Pinpoint the cell where the given text exists, returning its (x, y) midpoint coordinate. 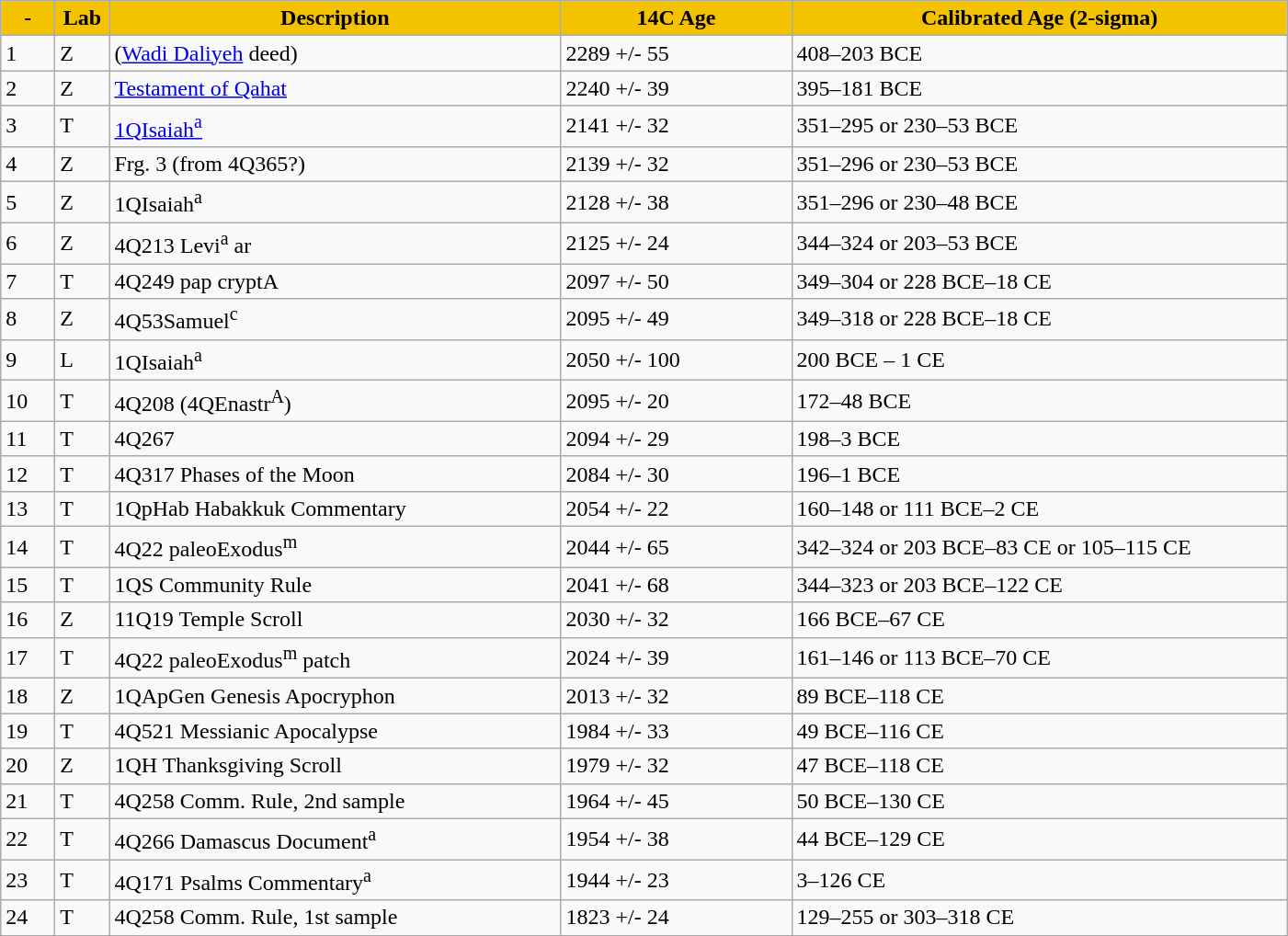
19 (28, 731)
14 (28, 548)
50 BCE–130 CE (1039, 801)
Description (335, 18)
1QS Community Rule (335, 585)
2240 +/- 39 (677, 88)
20 (28, 766)
1984 +/- 33 (677, 731)
2050 +/- 100 (677, 360)
1944 +/- 23 (677, 881)
6 (28, 243)
2024 +/- 39 (677, 658)
4 (28, 164)
24 (28, 918)
196–1 BCE (1039, 474)
2 (28, 88)
Testament of Qahat (335, 88)
4Q171 Psalms Commentarya (335, 881)
- (28, 18)
(Wadi Daliyeh deed) (335, 53)
349–318 or 228 BCE–18 CE (1039, 320)
166 BCE–67 CE (1039, 620)
L (83, 360)
16 (28, 620)
1954 +/- 38 (677, 839)
9 (28, 360)
1979 +/- 32 (677, 766)
161–146 or 113 BCE–70 CE (1039, 658)
2289 +/- 55 (677, 53)
200 BCE – 1 CE (1039, 360)
395–181 BCE (1039, 88)
344–323 or 203 BCE–122 CE (1039, 585)
351–296 or 230–48 BCE (1039, 202)
Lab (83, 18)
172–48 BCE (1039, 401)
4Q258 Comm. Rule, 2nd sample (335, 801)
4Q317 Phases of the Moon (335, 474)
89 BCE–118 CE (1039, 696)
2030 +/- 32 (677, 620)
3 (28, 127)
11Q19 Temple Scroll (335, 620)
2141 +/- 32 (677, 127)
1QpHab Habakkuk Commentary (335, 509)
8 (28, 320)
1823 +/- 24 (677, 918)
11 (28, 439)
2094 +/- 29 (677, 439)
23 (28, 881)
2139 +/- 32 (677, 164)
2044 +/- 65 (677, 548)
14C Age (677, 18)
344–324 or 203–53 BCE (1039, 243)
2125 +/- 24 (677, 243)
1964 +/- 45 (677, 801)
2097 +/- 50 (677, 281)
18 (28, 696)
22 (28, 839)
17 (28, 658)
4Q258 Comm. Rule, 1st sample (335, 918)
129–255 or 303–318 CE (1039, 918)
408–203 BCE (1039, 53)
1QH Thanksgiving Scroll (335, 766)
1QApGen Genesis Apocryphon (335, 696)
10 (28, 401)
13 (28, 509)
2054 +/- 22 (677, 509)
351–295 or 230–53 BCE (1039, 127)
198–3 BCE (1039, 439)
2095 +/- 49 (677, 320)
4Q249 pap cryptA (335, 281)
1 (28, 53)
3–126 CE (1039, 881)
44 BCE–129 CE (1039, 839)
2128 +/- 38 (677, 202)
4Q22 paleoExodusm (335, 548)
4Q208 (4QEnastrA) (335, 401)
4Q213 Levia ar (335, 243)
49 BCE–116 CE (1039, 731)
160–148 or 111 BCE–2 CE (1039, 509)
4Q53Samuelc (335, 320)
342–324 or 203 BCE–83 CE or 105–115 CE (1039, 548)
5 (28, 202)
2084 +/- 30 (677, 474)
Calibrated Age (2-sigma) (1039, 18)
2041 +/- 68 (677, 585)
21 (28, 801)
Frg. 3 (from 4Q365?) (335, 164)
351–296 or 230–53 BCE (1039, 164)
4Q521 Messianic Apocalypse (335, 731)
15 (28, 585)
7 (28, 281)
47 BCE–118 CE (1039, 766)
4Q22 paleoExodusm patch (335, 658)
2013 +/- 32 (677, 696)
4Q267 (335, 439)
349–304 or 228 BCE–18 CE (1039, 281)
2095 +/- 20 (677, 401)
4Q266 Damascus Documenta (335, 839)
12 (28, 474)
